Detect which cell encompasses the target text, then output its [X, Y] center coordinate. 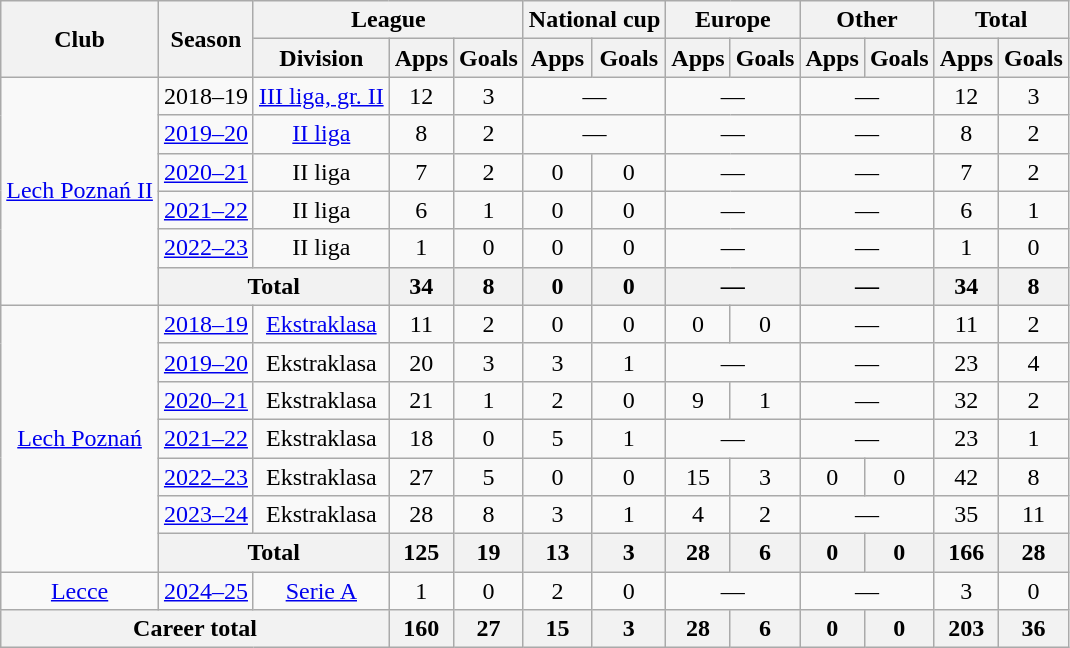
Club [80, 39]
42 [966, 477]
21 [421, 400]
Lech Poznań [80, 438]
166 [966, 553]
19 [489, 553]
Lecce [80, 591]
2023–24 [206, 515]
Other [867, 20]
20 [421, 362]
Season [206, 39]
III liga, gr. II [321, 96]
203 [966, 629]
Europe [733, 20]
Career total [195, 629]
League [388, 20]
32 [966, 400]
Division [321, 58]
Lech Poznań II [80, 191]
9 [698, 400]
35 [966, 515]
13 [557, 553]
125 [421, 553]
18 [421, 438]
2024–25 [206, 591]
160 [421, 629]
National cup [594, 20]
36 [1034, 629]
Serie A [321, 591]
